Return the (X, Y) coordinate for the center point of the cell that contains the specified text.  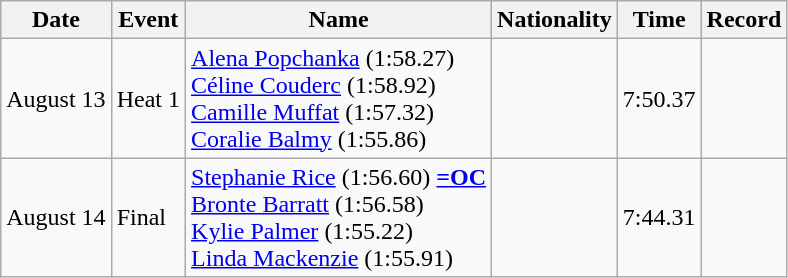
Alena Popchanka (1:58.27)Céline Couderc (1:58.92)Camille Muffat (1:57.32)Coralie Balmy (1:55.86) (339, 98)
August 14 (56, 218)
Time (659, 20)
Date (56, 20)
Name (339, 20)
August 13 (56, 98)
Heat 1 (148, 98)
7:44.31 (659, 218)
7:50.37 (659, 98)
Record (744, 20)
Stephanie Rice (1:56.60) =OCBronte Barratt (1:56.58)Kylie Palmer (1:55.22)Linda Mackenzie (1:55.91) (339, 218)
Nationality (555, 20)
Event (148, 20)
Final (148, 218)
